Determine the (x, y) coordinate at the center of the cell enclosing the given text.  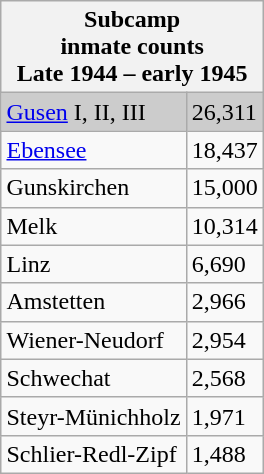
Schwechat (94, 378)
Gusen I, II, III (94, 112)
15,000 (224, 188)
1,488 (224, 454)
Steyr-Münichholz (94, 416)
Melk (94, 226)
Subcamp inmate countsLate 1944 – early 1945 (132, 47)
26,311 (224, 112)
18,437 (224, 150)
Wiener-Neudorf (94, 340)
6,690 (224, 264)
Ebensee (94, 150)
Linz (94, 264)
2,966 (224, 302)
1,971 (224, 416)
10,314 (224, 226)
Gunskirchen (94, 188)
Schlier-Redl-Zipf (94, 454)
2,568 (224, 378)
2,954 (224, 340)
Amstetten (94, 302)
